Extract the [X, Y] coordinate from the center of the cell holding the provided text.  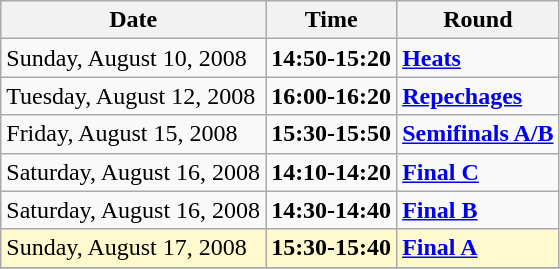
Heats [478, 58]
Sunday, August 17, 2008 [134, 248]
Semifinals A/B [478, 134]
14:10-14:20 [332, 172]
14:30-14:40 [332, 210]
Final B [478, 210]
Final C [478, 172]
16:00-16:20 [332, 96]
Friday, August 15, 2008 [134, 134]
Tuesday, August 12, 2008 [134, 96]
Sunday, August 10, 2008 [134, 58]
14:50-15:20 [332, 58]
Time [332, 20]
Round [478, 20]
Repechages [478, 96]
15:30-15:40 [332, 248]
Date [134, 20]
15:30-15:50 [332, 134]
Final A [478, 248]
